Provide the [x, y] coordinate of the cell's center where the given text is located.  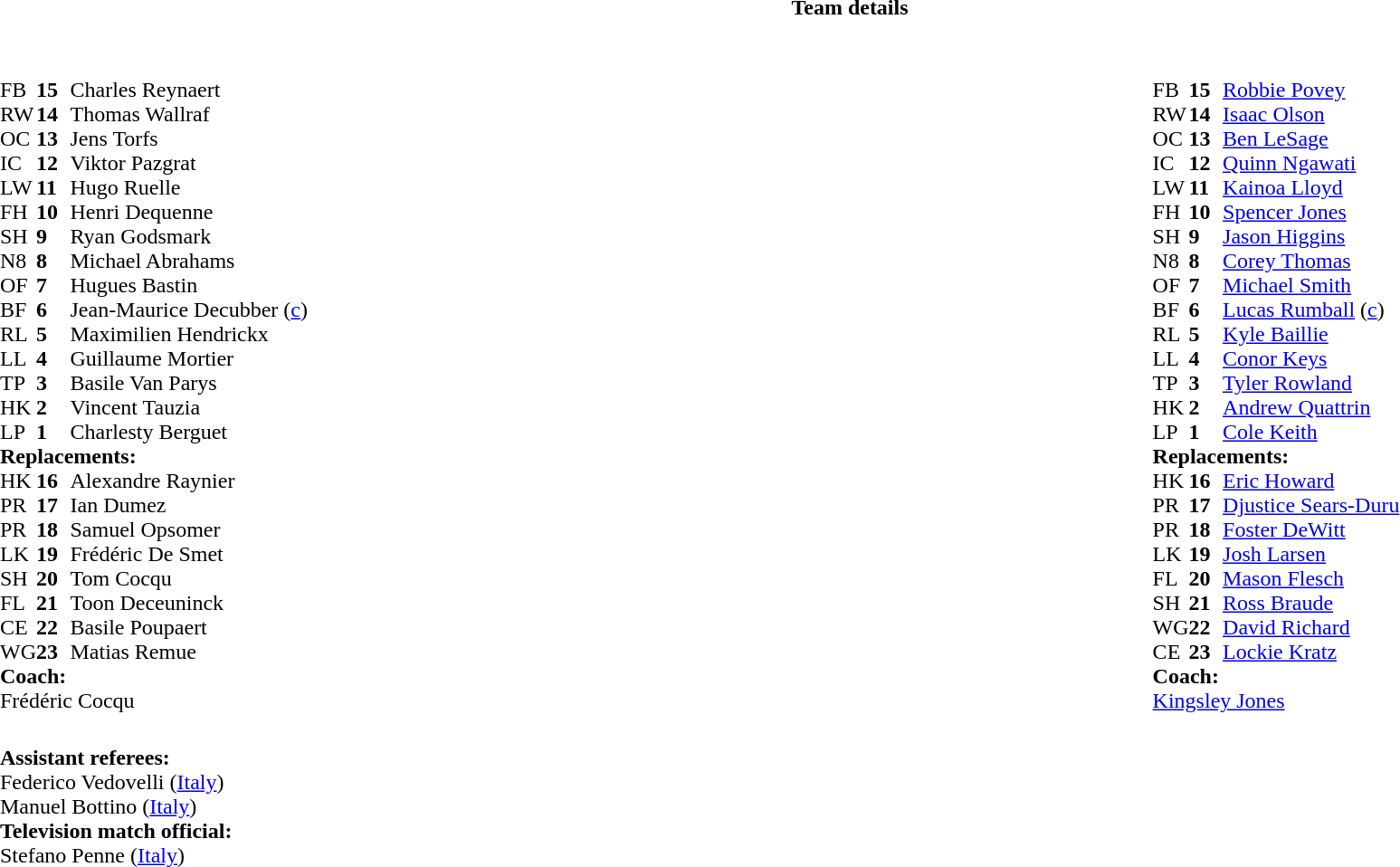
Andrew Quattrin [1310, 407]
Kainoa Lloyd [1310, 188]
Josh Larsen [1310, 554]
Michael Abrahams [188, 261]
Kingsley Jones [1276, 700]
Guillaume Mortier [188, 358]
Basile Van Parys [188, 384]
Mason Flesch [1310, 579]
Frédéric De Smet [188, 554]
Jason Higgins [1310, 237]
Hugo Ruelle [188, 188]
Quinn Ngawati [1310, 163]
Tom Cocqu [188, 579]
Lockie Kratz [1310, 652]
Charles Reynaert [188, 91]
Jens Torfs [188, 139]
Jean-Maurice Decubber (c) [188, 310]
Matias Remue [188, 652]
Ben LeSage [1310, 139]
Djustice Sears-Duru [1310, 505]
Tyler Rowland [1310, 384]
Toon Deceuninck [188, 603]
Basile Poupaert [188, 628]
Foster DeWitt [1310, 530]
Corey Thomas [1310, 261]
David Richard [1310, 628]
Samuel Opsomer [188, 530]
Thomas Wallraf [188, 114]
Cole Keith [1310, 433]
Ross Braude [1310, 603]
Frédéric Cocqu [154, 700]
Michael Smith [1310, 286]
Kyle Baillie [1310, 335]
Hugues Bastin [188, 286]
Maximilien Hendrickx [188, 335]
Ryan Godsmark [188, 237]
Alexandre Raynier [188, 481]
Isaac Olson [1310, 114]
Conor Keys [1310, 358]
Viktor Pazgrat [188, 163]
Charlesty Berguet [188, 433]
Ian Dumez [188, 505]
Lucas Rumball (c) [1310, 310]
Spencer Jones [1310, 212]
Robbie Povey [1310, 91]
Eric Howard [1310, 481]
Henri Dequenne [188, 212]
Vincent Tauzia [188, 407]
